Capture the cell that displays the provided text and extract its [X, Y] central coordinate. 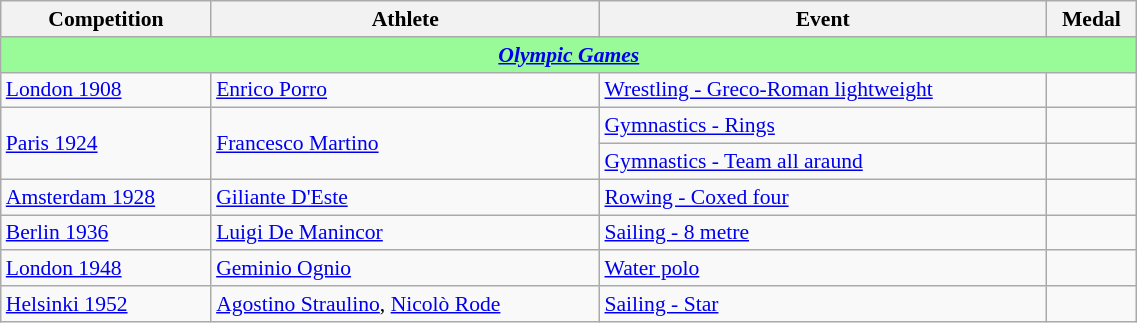
Sailing - 8 metre [822, 233]
Wrestling - Greco-Roman lightweight [822, 90]
Helsinki 1952 [106, 304]
Gymnastics - Rings [822, 126]
Athlete [405, 19]
Luigi De Manincor [405, 233]
Amsterdam 1928 [106, 197]
Gymnastics - Team all araund [822, 162]
London 1908 [106, 90]
London 1948 [106, 269]
Rowing - Coxed four [822, 197]
Event [822, 19]
Enrico Porro [405, 90]
Sailing - Star [822, 304]
Geminio Ognio [405, 269]
Paris 1924 [106, 144]
Water polo [822, 269]
Berlin 1936 [106, 233]
Olympic Games [569, 55]
Medal [1092, 19]
Francesco Martino [405, 144]
Competition [106, 19]
Agostino Straulino, Nicolò Rode [405, 304]
Giliante D'Este [405, 197]
